Return the (x, y) coordinate for the center point of the cell that contains the specified text.  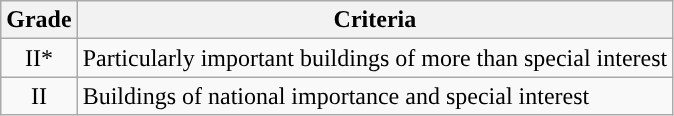
II (39, 96)
Buildings of national importance and special interest (375, 96)
Particularly important buildings of more than special interest (375, 58)
Criteria (375, 20)
Grade (39, 20)
II* (39, 58)
